Identify which cell holds the provided text, then report its (x, y) central coordinate. 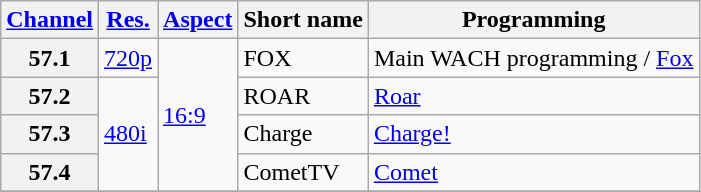
Channel (50, 20)
CometTV (303, 172)
Charge! (534, 134)
Main WACH programming / Fox (534, 58)
FOX (303, 58)
Comet (534, 172)
57.1 (50, 58)
57.3 (50, 134)
57.2 (50, 96)
16:9 (198, 115)
Aspect (198, 20)
57.4 (50, 172)
Roar (534, 96)
480i (128, 134)
Short name (303, 20)
720p (128, 58)
Programming (534, 20)
Charge (303, 134)
Res. (128, 20)
ROAR (303, 96)
